Extract the [X, Y] coordinate from the center of the cell holding the provided text.  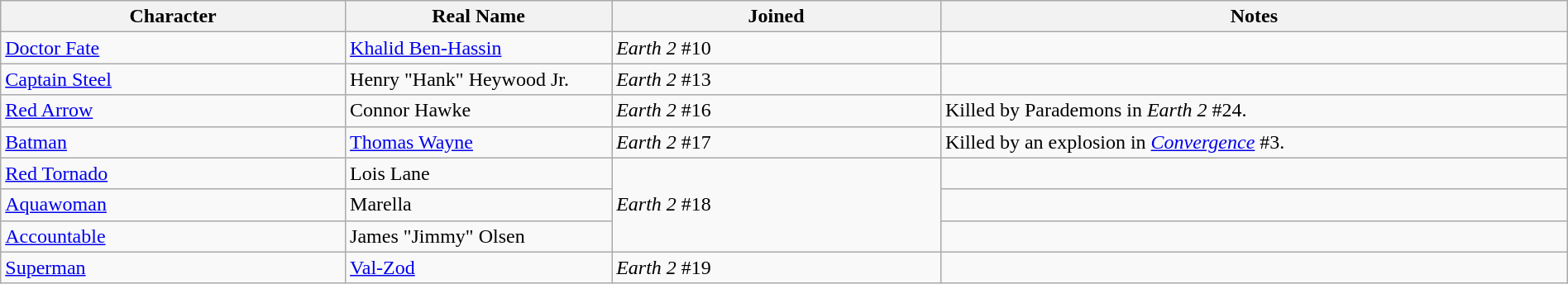
Khalid Ben-Hassin [479, 48]
Henry "Hank" Heywood Jr. [479, 79]
James "Jimmy" Olsen [479, 236]
Earth 2 #16 [777, 111]
Aquawoman [174, 205]
Earth 2 #13 [777, 79]
Earth 2 #19 [777, 267]
Batman [174, 142]
Joined [777, 17]
Red Arrow [174, 111]
Killed by an explosion in Convergence #3. [1254, 142]
Earth 2 #10 [777, 48]
Earth 2 #18 [777, 205]
Doctor Fate [174, 48]
Val-Zod [479, 267]
Lois Lane [479, 173]
Character [174, 17]
Accountable [174, 236]
Captain Steel [174, 79]
Red Tornado [174, 173]
Notes [1254, 17]
Thomas Wayne [479, 142]
Earth 2 #17 [777, 142]
Marella [479, 205]
Superman [174, 267]
Real Name [479, 17]
Killed by Parademons in Earth 2 #24. [1254, 111]
Connor Hawke [479, 111]
